Pinpoint the cell where the given text exists, returning its (x, y) midpoint coordinate. 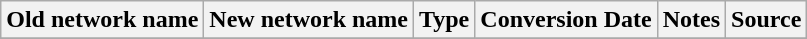
Notes (691, 20)
Old network name (102, 20)
New network name (309, 20)
Type (444, 20)
Source (766, 20)
Conversion Date (566, 20)
